Capture the cell that displays the provided text and extract its (X, Y) central coordinate. 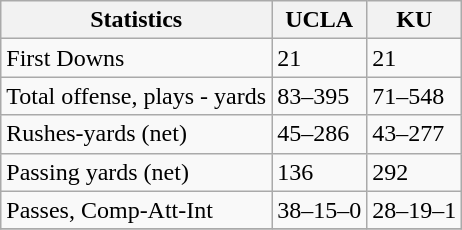
Rushes-yards (net) (136, 134)
KU (414, 20)
Passing yards (net) (136, 172)
43–277 (414, 134)
Passes, Comp-Att-Int (136, 210)
45–286 (320, 134)
First Downs (136, 58)
28–19–1 (414, 210)
Total offense, plays - yards (136, 96)
Statistics (136, 20)
136 (320, 172)
38–15–0 (320, 210)
71–548 (414, 96)
UCLA (320, 20)
292 (414, 172)
83–395 (320, 96)
